Determine the [x, y] coordinate at the center of the cell enclosing the given text.  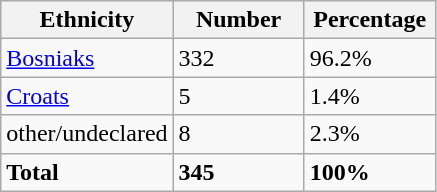
Number [238, 20]
8 [238, 134]
Ethnicity [87, 20]
1.4% [370, 96]
5 [238, 96]
332 [238, 58]
Bosniaks [87, 58]
Croats [87, 96]
100% [370, 172]
other/undeclared [87, 134]
345 [238, 172]
96.2% [370, 58]
Total [87, 172]
2.3% [370, 134]
Percentage [370, 20]
